Pinpoint the cell where the given text exists, returning its (X, Y) midpoint coordinate. 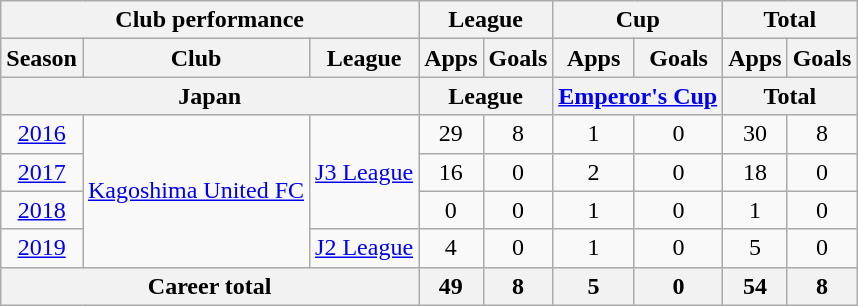
J3 League (364, 172)
Emperor's Cup (638, 96)
49 (451, 286)
Club (196, 58)
4 (451, 248)
Kagoshima United FC (196, 191)
2018 (42, 210)
2019 (42, 248)
29 (451, 134)
Japan (210, 96)
2016 (42, 134)
16 (451, 172)
2017 (42, 172)
Career total (210, 286)
54 (755, 286)
Cup (638, 20)
Club performance (210, 20)
J2 League (364, 248)
18 (755, 172)
30 (755, 134)
2 (594, 172)
Season (42, 58)
